Search for the cell housing the specified text and yield its [x, y] center coordinate. 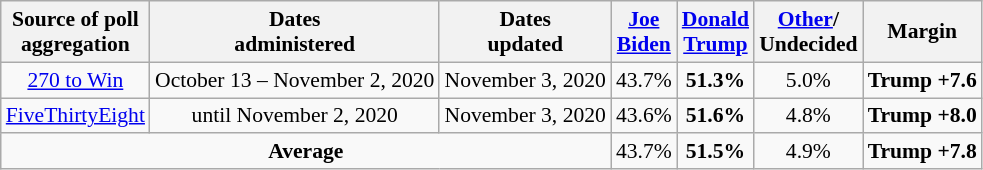
DonaldTrump [716, 32]
51.5% [716, 152]
Trump +7.6 [922, 80]
270 to Win [76, 80]
Dates updated [524, 32]
4.9% [808, 152]
FiveThirtyEight [76, 116]
43.6% [644, 116]
October 13 – November 2, 2020 [295, 80]
Dates administered [295, 32]
Source of pollaggregation [76, 32]
4.8% [808, 116]
5.0% [808, 80]
Other/Undecided [808, 32]
Margin [922, 32]
Average [306, 152]
51.3% [716, 80]
Trump +8.0 [922, 116]
JoeBiden [644, 32]
51.6% [716, 116]
until November 2, 2020 [295, 116]
Trump +7.8 [922, 152]
